Output the [X, Y] coordinate of the center of the cell containing the given text.  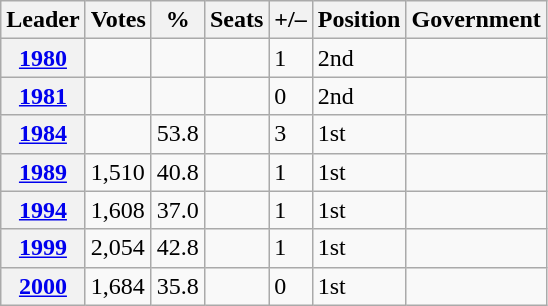
% [178, 20]
Government [476, 20]
2000 [43, 286]
3 [290, 134]
1980 [43, 58]
1994 [43, 210]
Position [359, 20]
37.0 [178, 210]
1989 [43, 172]
40.8 [178, 172]
1,684 [118, 286]
+/– [290, 20]
1984 [43, 134]
Votes [118, 20]
2,054 [118, 248]
53.8 [178, 134]
1,608 [118, 210]
42.8 [178, 248]
Leader [43, 20]
35.8 [178, 286]
1,510 [118, 172]
1981 [43, 96]
Seats [236, 20]
1999 [43, 248]
